Search for the cell housing the specified text and yield its (X, Y) center coordinate. 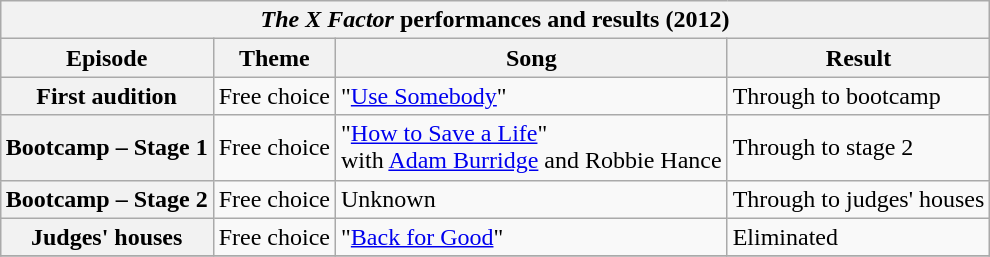
Bootcamp – Stage 2 (106, 199)
First audition (106, 96)
Episode (106, 58)
Result (858, 58)
Theme (274, 58)
Bootcamp – Stage 1 (106, 148)
The X Factor performances and results (2012) (495, 20)
Judges' houses (106, 237)
Song (532, 58)
Through to bootcamp (858, 96)
"Use Somebody" (532, 96)
Through to stage 2 (858, 148)
"Back for Good" (532, 237)
Unknown (532, 199)
Eliminated (858, 237)
Through to judges' houses (858, 199)
"How to Save a Life"with Adam Burridge and Robbie Hance (532, 148)
